Provide the (X, Y) coordinate of the cell's center where the given text is located.  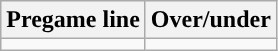
Pregame line (74, 20)
Over/under (210, 20)
